Capture the cell that displays the provided text and extract its (X, Y) central coordinate. 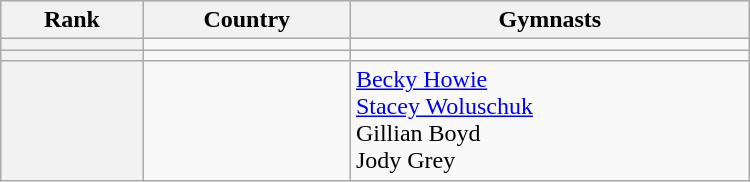
Becky HowieStacey WoluschukGillian BoydJody Grey (550, 120)
Gymnasts (550, 20)
Country (246, 20)
Rank (72, 20)
